Pinpoint the cell where the given text exists, returning its [x, y] midpoint coordinate. 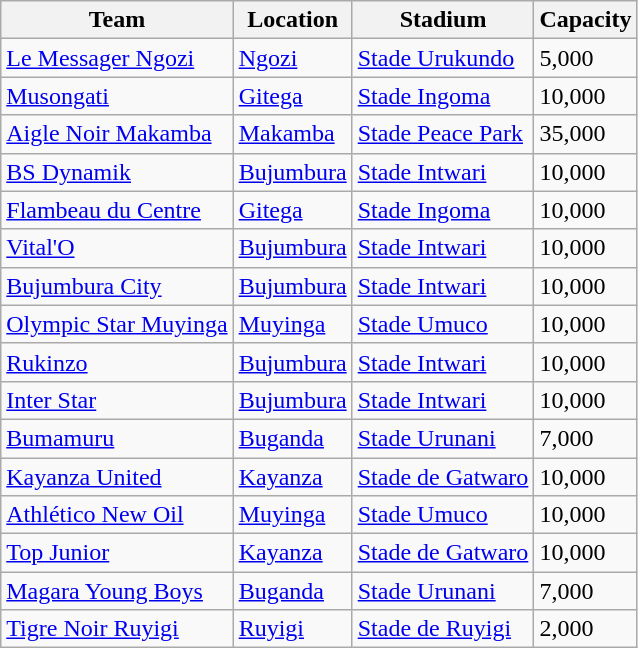
Olympic Star Muyinga [117, 324]
Top Junior [117, 553]
Rukinzo [117, 362]
Makamba [292, 134]
Bujumbura City [117, 286]
Stade Urukundo [443, 58]
Stade Peace Park [443, 134]
Stadium [443, 20]
Team [117, 20]
35,000 [586, 134]
BS Dynamik [117, 172]
2,000 [586, 629]
5,000 [586, 58]
Athlético New Oil [117, 515]
Musongati [117, 96]
Kayanza United [117, 477]
Magara Young Boys [117, 591]
Capacity [586, 20]
Aigle Noir Makamba [117, 134]
Stade de Ruyigi [443, 629]
Bumamuru [117, 438]
Ngozi [292, 58]
Flambeau du Centre [117, 210]
Inter Star [117, 400]
Le Messager Ngozi [117, 58]
Vital'O [117, 248]
Location [292, 20]
Ruyigi [292, 629]
Tigre Noir Ruyigi [117, 629]
